For the text-containing cell, return its midpoint in [X, Y] coordinate format. 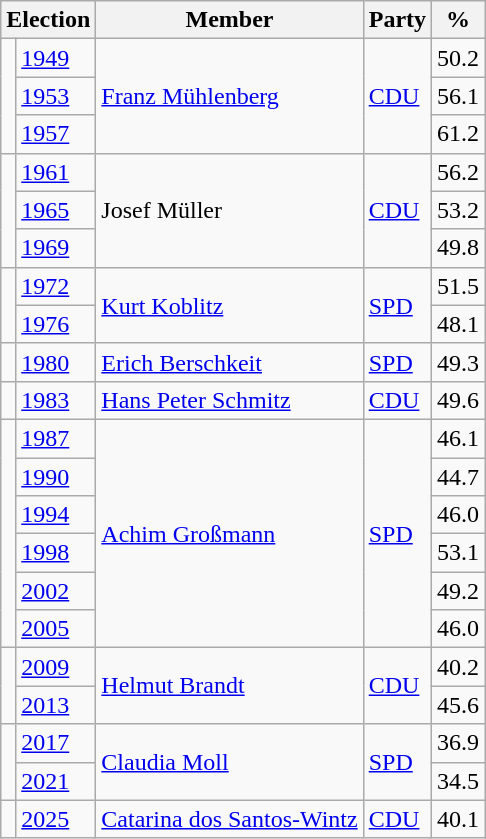
1994 [56, 515]
1953 [56, 96]
1998 [56, 553]
49.6 [458, 400]
1965 [56, 210]
2002 [56, 591]
2009 [56, 667]
49.2 [458, 591]
2021 [56, 781]
56.1 [458, 96]
Claudia Moll [230, 762]
2025 [56, 819]
1961 [56, 172]
56.2 [458, 172]
% [458, 20]
48.1 [458, 324]
1949 [56, 58]
1976 [56, 324]
51.5 [458, 286]
49.3 [458, 362]
40.2 [458, 667]
53.1 [458, 553]
1990 [56, 477]
44.7 [458, 477]
Kurt Koblitz [230, 305]
Josef Müller [230, 210]
2005 [56, 629]
1957 [56, 134]
2017 [56, 743]
Election [48, 20]
1987 [56, 438]
45.6 [458, 705]
50.2 [458, 58]
53.2 [458, 210]
Catarina dos Santos-Wintz [230, 819]
1972 [56, 286]
Party [397, 20]
46.1 [458, 438]
61.2 [458, 134]
36.9 [458, 743]
40.1 [458, 819]
Member [230, 20]
1969 [56, 248]
Hans Peter Schmitz [230, 400]
Achim Großmann [230, 533]
1983 [56, 400]
34.5 [458, 781]
2013 [56, 705]
Helmut Brandt [230, 686]
Franz Mühlenberg [230, 96]
49.8 [458, 248]
1980 [56, 362]
Erich Berschkeit [230, 362]
